Extract the (X, Y) coordinate from the center of the cell holding the provided text.  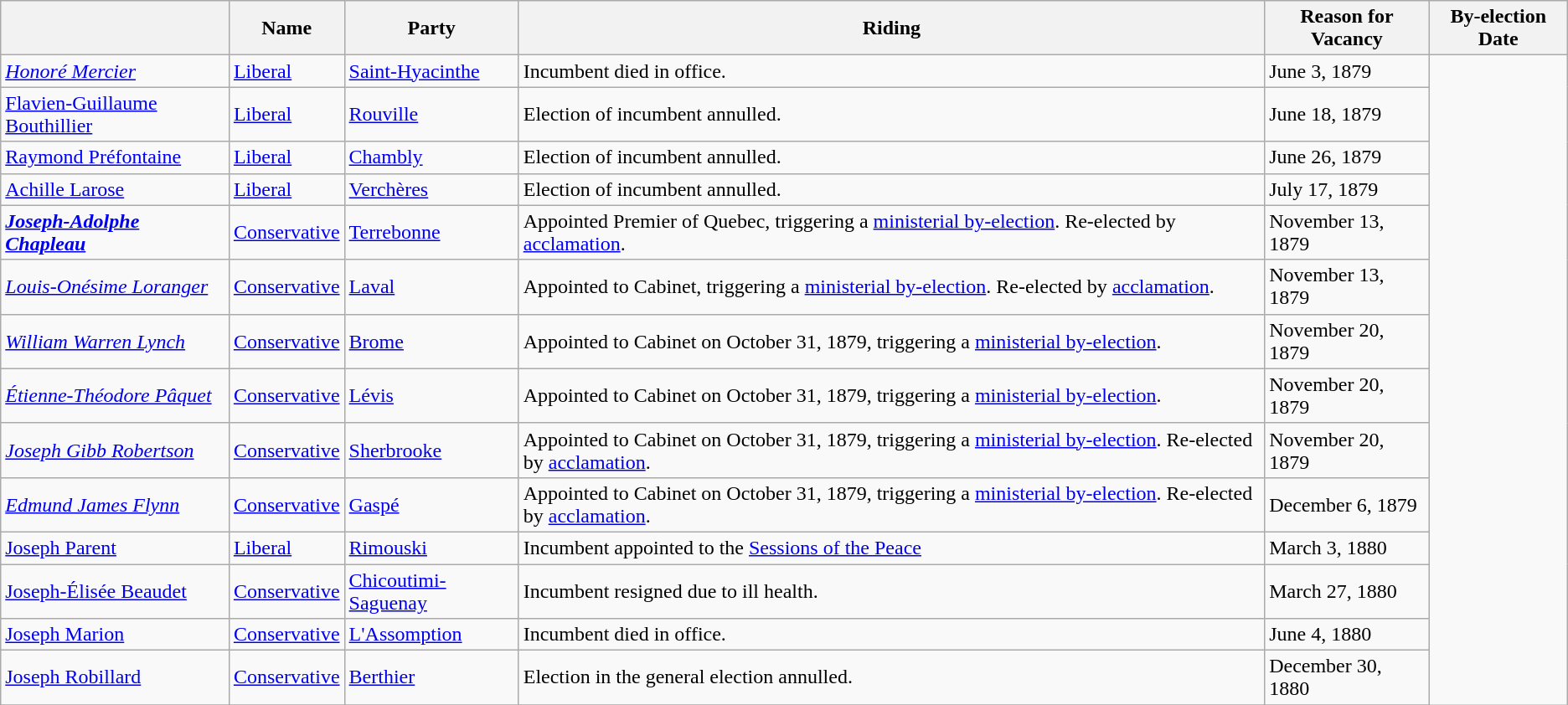
Riding (891, 28)
Joseph Parent (116, 548)
June 4, 1880 (1347, 635)
Reason for Vacancy (1347, 28)
Raymond Préfontaine (116, 157)
Gaspé (431, 504)
Edmund James Flynn (116, 504)
Saint-Hyacinthe (431, 71)
By-election Date (1498, 28)
Lévis (431, 395)
Election in the general election annulled. (891, 678)
Laval (431, 286)
December 6, 1879 (1347, 504)
Joseph-Élisée Beaudet (116, 591)
Chicoutimi-Saguenay (431, 591)
July 17, 1879 (1347, 189)
Appointed Premier of Quebec, triggering a ministerial by-election. Re-elected by acclamation. (891, 233)
Joseph Robillard (116, 678)
Joseph-Adolphe Chapleau (116, 233)
December 30, 1880 (1347, 678)
Terrebonne (431, 233)
Rimouski (431, 548)
March 27, 1880 (1347, 591)
Louis-Onésime Loranger (116, 286)
June 26, 1879 (1347, 157)
Rouville (431, 114)
June 3, 1879 (1347, 71)
March 3, 1880 (1347, 548)
Étienne-Théodore Pâquet (116, 395)
Name (286, 28)
Flavien-Guillaume Bouthillier (116, 114)
Honoré Mercier (116, 71)
Chambly (431, 157)
Sherbrooke (431, 450)
L'Assomption (431, 635)
Incumbent appointed to the Sessions of the Peace (891, 548)
Appointed to Cabinet, triggering a ministerial by-election. Re-elected by acclamation. (891, 286)
Incumbent resigned due to ill health. (891, 591)
Joseph Marion (116, 635)
Achille Larose (116, 189)
Brome (431, 342)
Verchères (431, 189)
Berthier (431, 678)
William Warren Lynch (116, 342)
Joseph Gibb Robertson (116, 450)
Party (431, 28)
June 18, 1879 (1347, 114)
